Scan for the cell matching the given text and deliver its [x, y] coordinate at center. 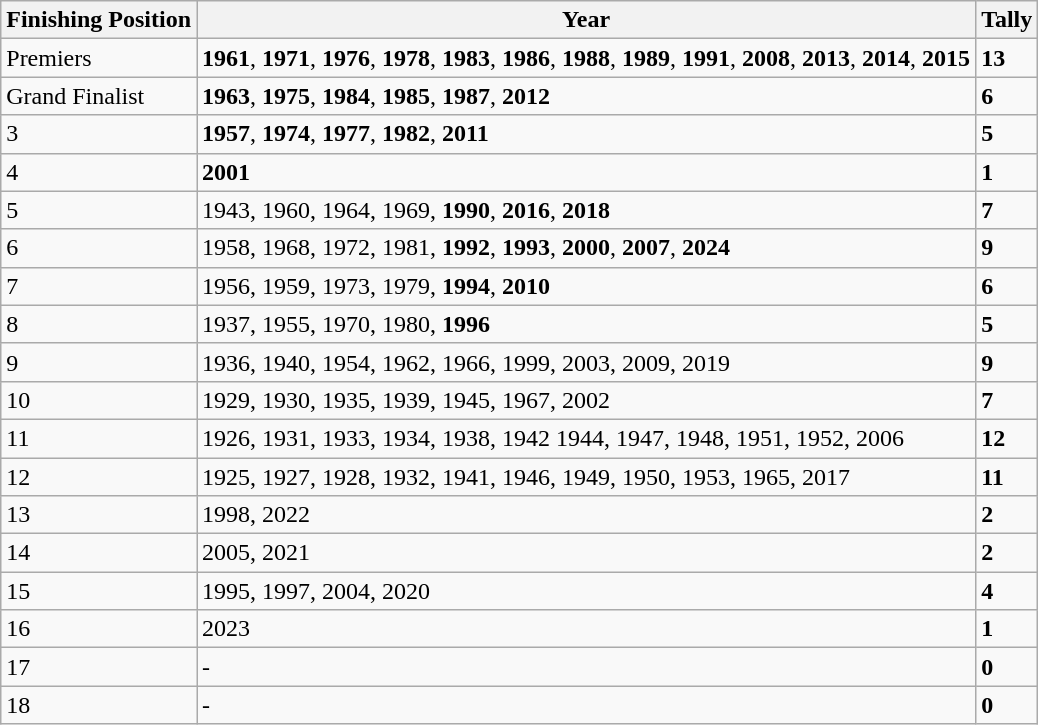
1926, 1931, 1933, 1934, 1938, 1942 1944, 1947, 1948, 1951, 1952, 2006 [586, 438]
1943, 1960, 1964, 1969, 1990, 2016, 2018 [586, 210]
2001 [586, 172]
18 [99, 705]
1936, 1940, 1954, 1962, 1966, 1999, 2003, 2009, 2019 [586, 362]
1958, 1968, 1972, 1981, 1992, 1993, 2000, 2007, 2024 [586, 248]
17 [99, 667]
1995, 1997, 2004, 2020 [586, 591]
15 [99, 591]
Premiers [99, 58]
1998, 2022 [586, 515]
16 [99, 629]
Finishing Position [99, 20]
14 [99, 553]
1961, 1971, 1976, 1978, 1983, 1986, 1988, 1989, 1991, 2008, 2013, 2014, 2015 [586, 58]
1963, 1975, 1984, 1985, 1987, 2012 [586, 96]
1937, 1955, 1970, 1980, 1996 [586, 324]
1929, 1930, 1935, 1939, 1945, 1967, 2002 [586, 400]
8 [99, 324]
1956, 1959, 1973, 1979, 1994, 2010 [586, 286]
1925, 1927, 1928, 1932, 1941, 1946, 1949, 1950, 1953, 1965, 2017 [586, 477]
2005, 2021 [586, 553]
1957, 1974, 1977, 1982, 2011 [586, 134]
Year [586, 20]
Tally [1007, 20]
2023 [586, 629]
Grand Finalist [99, 96]
3 [99, 134]
10 [99, 400]
